Detect which cell encompasses the target text, then output its (X, Y) center coordinate. 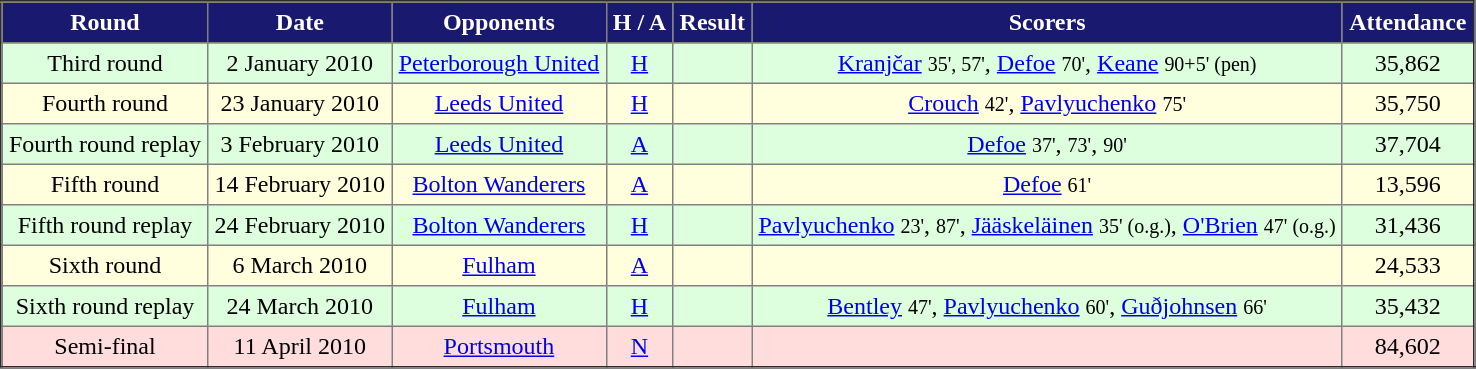
Bentley 47', Pavlyuchenko 60', Guðjohnsen 66' (1048, 306)
Sixth round replay (105, 306)
Scorers (1048, 22)
Peterborough United (499, 63)
37,704 (1408, 144)
H / A (640, 22)
Semi-final (105, 346)
Fifth round (105, 184)
Date (300, 22)
24 February 2010 (300, 225)
Sixth round (105, 265)
N (640, 346)
Portsmouth (499, 346)
Opponents (499, 22)
23 January 2010 (300, 103)
Round (105, 22)
Crouch 42', Pavlyuchenko 75' (1048, 103)
35,750 (1408, 103)
24 March 2010 (300, 306)
11 April 2010 (300, 346)
13,596 (1408, 184)
14 February 2010 (300, 184)
24,533 (1408, 265)
Fifth round replay (105, 225)
3 February 2010 (300, 144)
35,432 (1408, 306)
Kranjčar 35', 57', Defoe 70', Keane 90+5' (pen) (1048, 63)
Defoe 37', 73', 90' (1048, 144)
Third round (105, 63)
Defoe 61' (1048, 184)
6 March 2010 (300, 265)
84,602 (1408, 346)
Result (712, 22)
Fourth round (105, 103)
Pavlyuchenko 23', 87', Jääskeläinen 35' (o.g.), O'Brien 47' (o.g.) (1048, 225)
Fourth round replay (105, 144)
Attendance (1408, 22)
2 January 2010 (300, 63)
35,862 (1408, 63)
31,436 (1408, 225)
